Identify which cell holds the provided text, then report its (x, y) central coordinate. 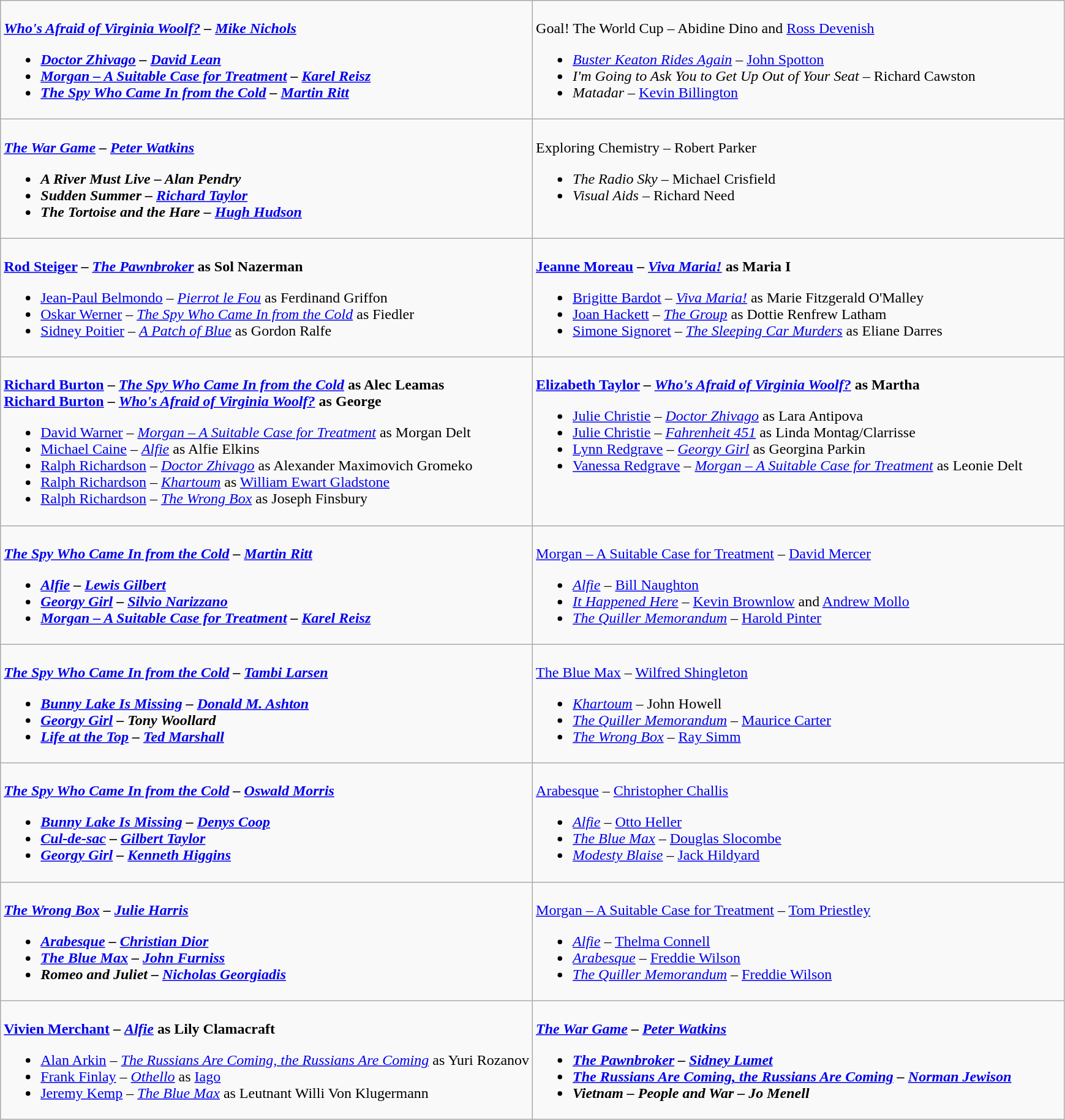
The Spy Who Came In from the Cold – Oswald MorrisBunny Lake Is Missing – Denys CoopCul-de-sac – Gilbert TaylorGeorgy Girl – Kenneth Higgins (267, 822)
The Spy Who Came In from the Cold – Tambi LarsenBunny Lake Is Missing – Donald M. AshtonGeorgy Girl – Tony WoollardLife at the Top – Ted Marshall (267, 704)
Arabesque – Christopher ChallisAlfie – Otto HellerThe Blue Max – Douglas SlocombeModesty Blaise – Jack Hildyard (799, 822)
The Blue Max – Wilfred ShingletonKhartoum – John HowellThe Quiller Memorandum – Maurice CarterThe Wrong Box – Ray Simm (799, 704)
Exploring Chemistry – Robert ParkerThe Radio Sky – Michael CrisfieldVisual Aids – Richard Need (799, 179)
The War Game – Peter WatkinsA River Must Live – Alan PendrySudden Summer – Richard TaylorThe Tortoise and the Hare – Hugh Hudson (267, 179)
The Wrong Box – Julie HarrisArabesque – Christian DiorThe Blue Max – John FurnissRomeo and Juliet – Nicholas Georgiadis (267, 941)
Morgan – A Suitable Case for Treatment – Tom PriestleyAlfie – Thelma ConnellArabesque – Freddie WilsonThe Quiller Memorandum – Freddie Wilson (799, 941)
